Provide the (X, Y) coordinate of the cell's center where the given text is located.  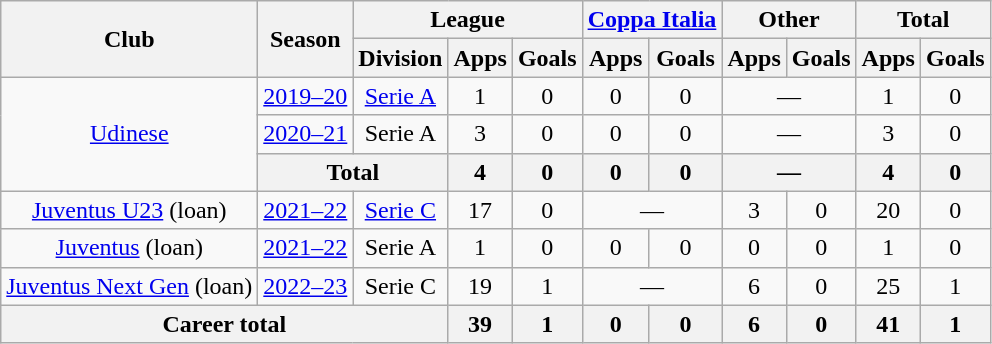
Udinese (130, 134)
2019–20 (306, 96)
25 (888, 286)
2022–23 (306, 286)
19 (480, 286)
Juventus Next Gen (loan) (130, 286)
20 (888, 210)
17 (480, 210)
Juventus (loan) (130, 248)
Club (130, 39)
Season (306, 39)
Juventus U23 (loan) (130, 210)
Other (789, 20)
39 (480, 324)
Career total (224, 324)
41 (888, 324)
Division (400, 58)
2020–21 (306, 134)
League (468, 20)
Coppa Italia (652, 20)
